From the cell containing the given text, extract its center point as [x, y] coordinate. 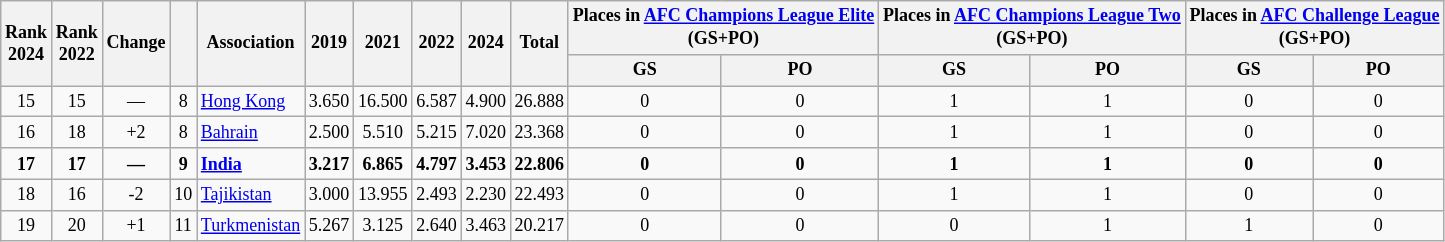
2022 [436, 44]
3.650 [330, 102]
5.215 [436, 132]
26.888 [539, 102]
+1 [136, 226]
16.500 [383, 102]
-2 [136, 194]
3.217 [330, 164]
Bahrain [250, 132]
Change [136, 44]
India [250, 164]
2.640 [436, 226]
Rank2024 [26, 44]
5.510 [383, 132]
Places in AFC Challenge League (GS+PO) [1314, 28]
4.900 [486, 102]
2.500 [330, 132]
Places in AFC Champions League Two (GS+PO) [1032, 28]
2.493 [436, 194]
2024 [486, 44]
Tajikistan [250, 194]
Places in AFC Champions League Elite (GS+PO) [723, 28]
4.797 [436, 164]
6.587 [436, 102]
22.493 [539, 194]
22.806 [539, 164]
9 [184, 164]
2021 [383, 44]
19 [26, 226]
6.865 [383, 164]
Turkmenistan [250, 226]
+2 [136, 132]
13.955 [383, 194]
20.217 [539, 226]
20 [76, 226]
3.453 [486, 164]
3.000 [330, 194]
10 [184, 194]
23.368 [539, 132]
7.020 [486, 132]
11 [184, 226]
Rank2022 [76, 44]
2019 [330, 44]
Total [539, 44]
3.125 [383, 226]
5.267 [330, 226]
Hong Kong [250, 102]
2.230 [486, 194]
3.463 [486, 226]
Association [250, 44]
